Output the [X, Y] coordinate of the center of the cell containing the given text.  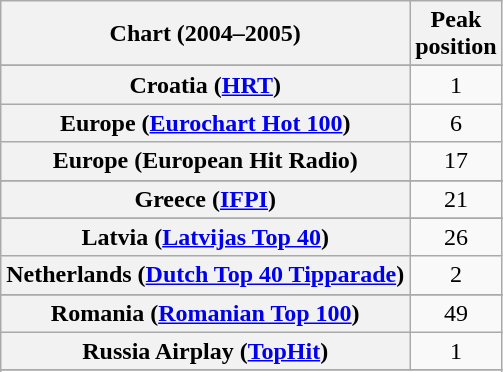
Latvia (Latvijas Top 40) [206, 237]
Romania (Romanian Top 100) [206, 313]
Europe (Eurochart Hot 100) [206, 123]
6 [456, 123]
Greece (IFPI) [206, 199]
Russia Airplay (TopHit) [206, 351]
Chart (2004–2005) [206, 34]
2 [456, 275]
21 [456, 199]
Peakposition [456, 34]
Europe (European Hit Radio) [206, 161]
17 [456, 161]
49 [456, 313]
26 [456, 237]
Croatia (HRT) [206, 85]
Netherlands (Dutch Top 40 Tipparade) [206, 275]
